Identify which cell holds the provided text, then report its [X, Y] central coordinate. 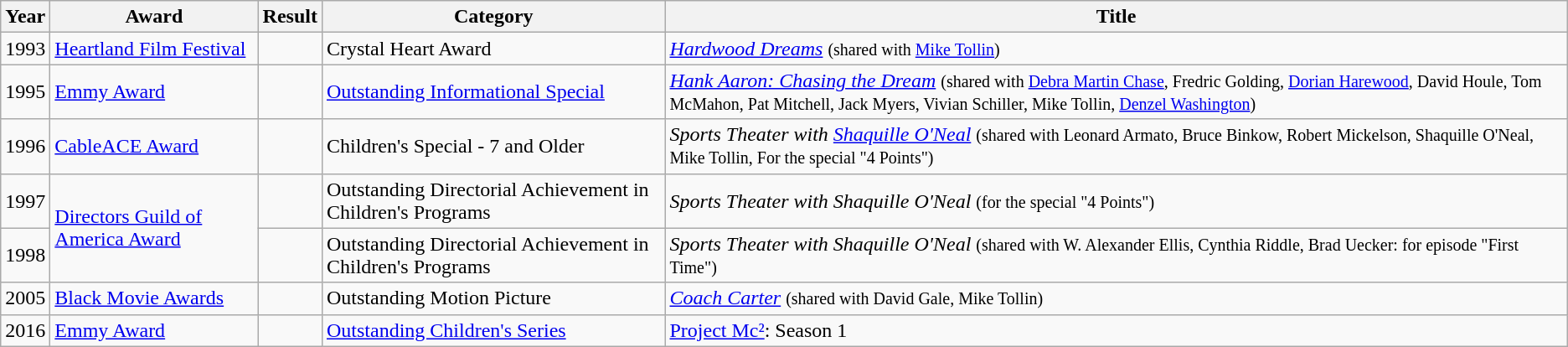
Project Mc²: Season 1 [1116, 330]
Year [25, 17]
Award [154, 17]
Crystal Heart Award [493, 49]
1996 [25, 146]
Heartland Film Festival [154, 49]
1998 [25, 255]
Directors Guild of America Award [154, 228]
Outstanding Motion Picture [493, 298]
2016 [25, 330]
Category [493, 17]
Outstanding Children's Series [493, 330]
Title [1116, 17]
1993 [25, 49]
Result [290, 17]
CableACE Award [154, 146]
Outstanding Informational Special [493, 92]
Black Movie Awards [154, 298]
Sports Theater with Shaquille O'Neal (for the special "4 Points") [1116, 201]
Children's Special - 7 and Older [493, 146]
1995 [25, 92]
Hardwood Dreams (shared with Mike Tollin) [1116, 49]
2005 [25, 298]
Coach Carter (shared with David Gale, Mike Tollin) [1116, 298]
Sports Theater with Shaquille O'Neal (shared with W. Alexander Ellis, Cynthia Riddle, Brad Uecker: for episode "First Time") [1116, 255]
1997 [25, 201]
